Provide the [x, y] coordinate of the cell's center where the given text is located.  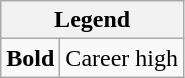
Bold [30, 58]
Legend [92, 20]
Career high [122, 58]
